Search for the cell housing the specified text and yield its (X, Y) center coordinate. 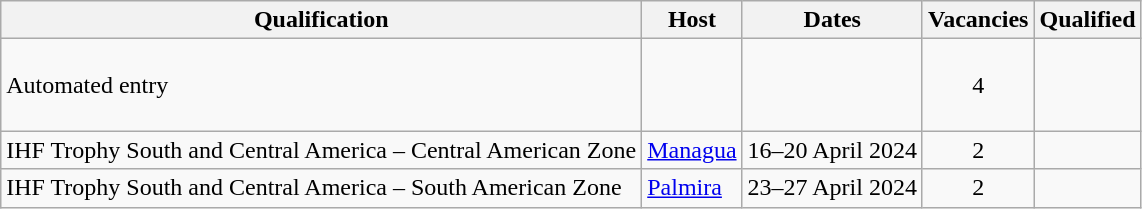
Host (692, 20)
Palmira (692, 188)
Managua (692, 150)
4 (978, 85)
Dates (832, 20)
IHF Trophy South and Central America – South American Zone (322, 188)
Vacancies (978, 20)
16–20 April 2024 (832, 150)
23–27 April 2024 (832, 188)
Automated entry (322, 85)
Qualification (322, 20)
Qualified (1088, 20)
IHF Trophy South and Central America – Central American Zone (322, 150)
